Return the (x, y) coordinate for the center point of the cell that contains the specified text.  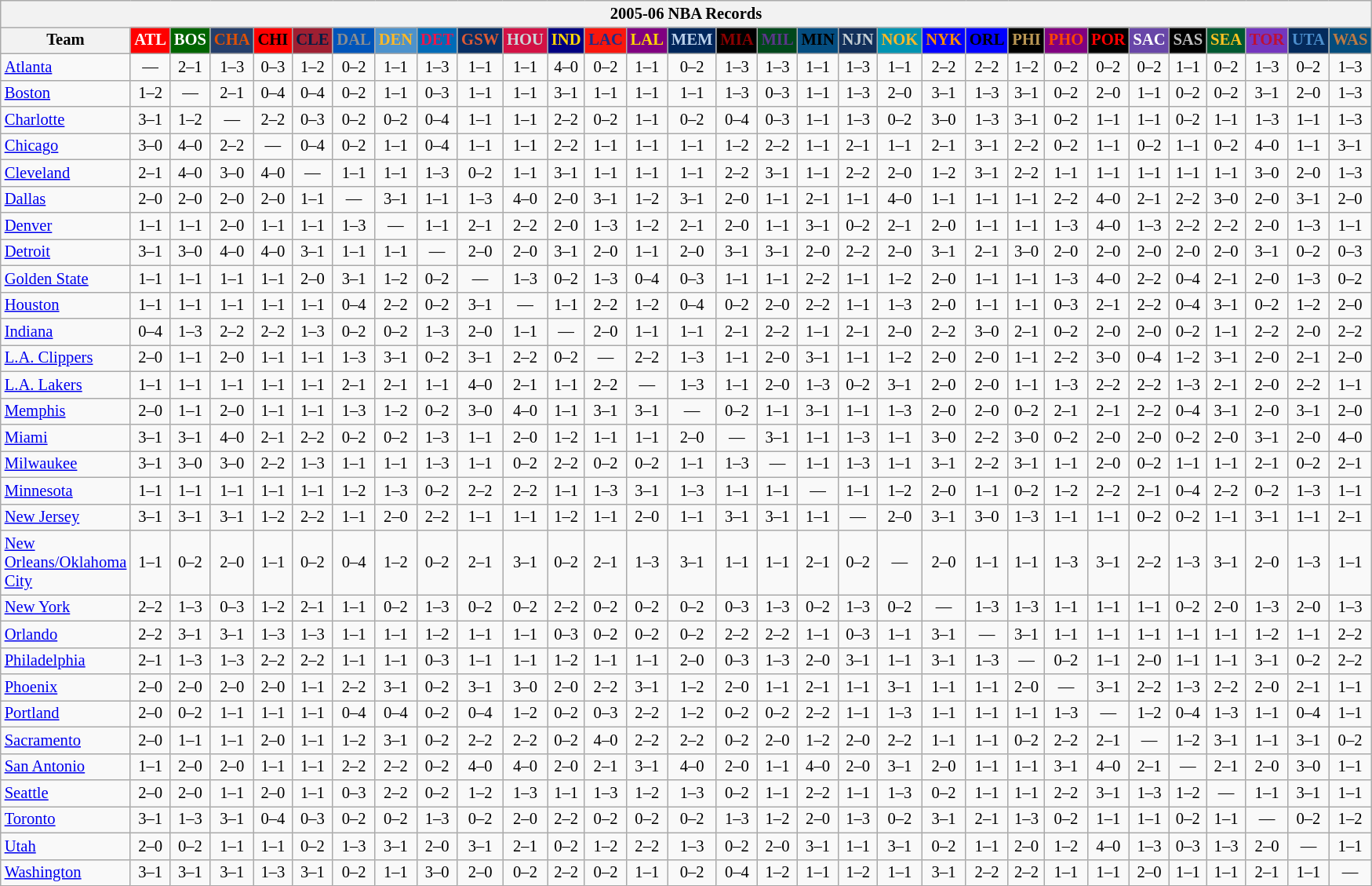
MIA (737, 40)
Dallas (66, 199)
CLE (312, 40)
POR (1108, 40)
BOS (190, 40)
UTA (1308, 40)
New Jersey (66, 517)
WAS (1350, 40)
Detroit (66, 252)
TOR (1267, 40)
Phoenix (66, 687)
Indiana (66, 332)
Sacramento (66, 740)
Minnesota (66, 490)
Memphis (66, 411)
Utah (66, 846)
Cleveland (66, 173)
CHI (273, 40)
GSW (480, 40)
Miami (66, 437)
Milwaukee (66, 464)
L.A. Lakers (66, 385)
LAC (606, 40)
CHA (232, 40)
ORL (987, 40)
2005-06 NBA Records (686, 13)
SEA (1226, 40)
L.A. Clippers (66, 358)
NOK (901, 40)
Team (66, 40)
LAL (647, 40)
NJN (858, 40)
Washington (66, 873)
MIL (778, 40)
SAC (1148, 40)
ATL (151, 40)
Chicago (66, 146)
HOU (526, 40)
IND (566, 40)
Denver (66, 225)
Atlanta (66, 67)
Charlotte (66, 120)
SAS (1188, 40)
Orlando (66, 634)
MIN (818, 40)
Boston (66, 93)
DEN (395, 40)
New York (66, 607)
Philadelphia (66, 661)
PHO (1066, 40)
DAL (353, 40)
Toronto (66, 819)
Houston (66, 305)
NYK (944, 40)
Seattle (66, 793)
Portland (66, 713)
DET (437, 40)
MEM (692, 40)
Golden State (66, 279)
San Antonio (66, 767)
PHI (1026, 40)
New Orleans/Oklahoma City (66, 563)
